Scan for the cell matching the given text and deliver its [x, y] coordinate at center. 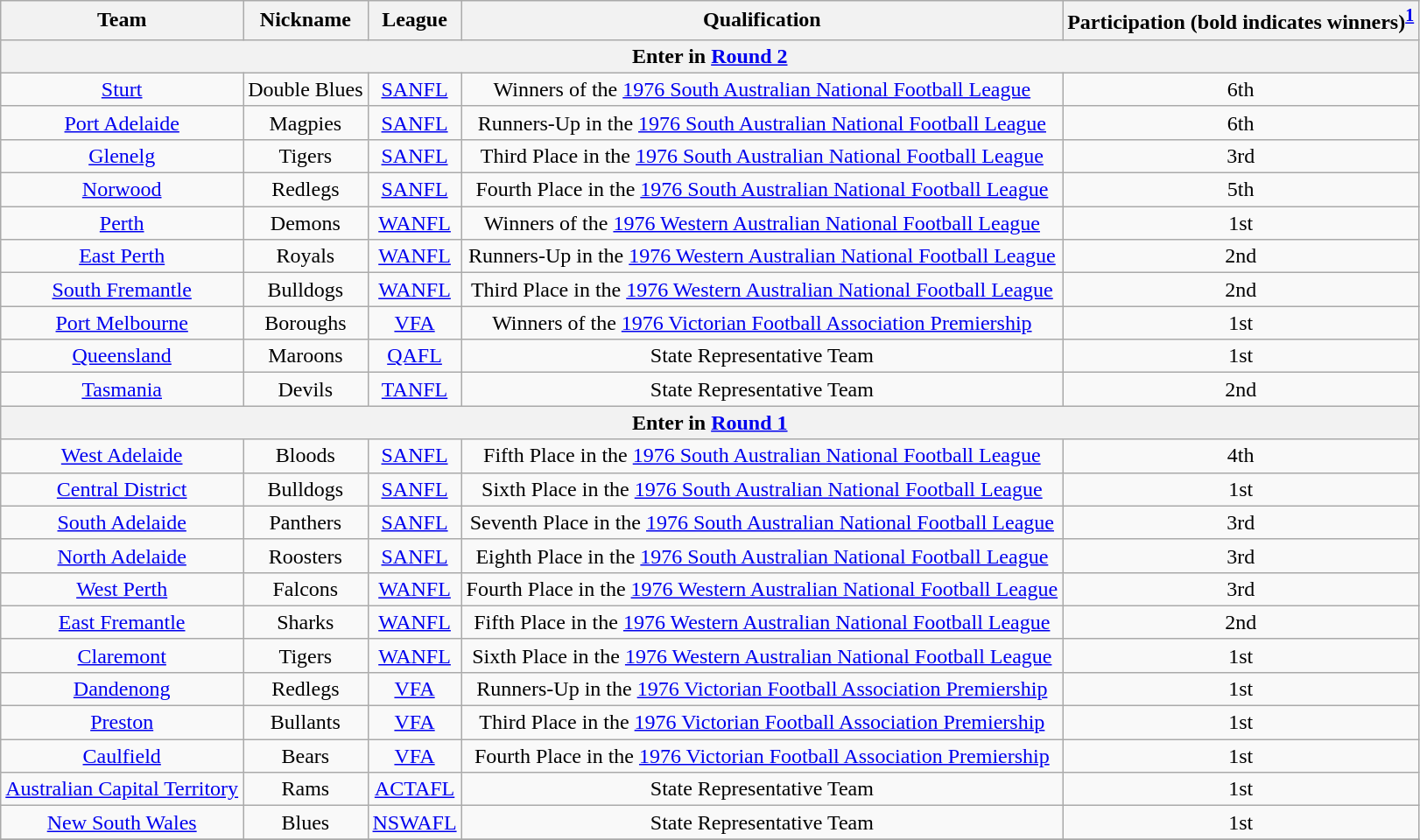
New South Wales [123, 822]
Dandenong [123, 689]
Third Place in the 1976 Western Australian National Football League [762, 290]
Magpies [306, 122]
Fourth Place in the 1976 Western Australian National Football League [762, 589]
Central District [123, 489]
5th [1241, 190]
Falcons [306, 589]
Panthers [306, 522]
Bloods [306, 456]
Enter in Round 1 [710, 423]
Runners-Up in the 1976 South Australian National Football League [762, 122]
West Perth [123, 589]
Fifth Place in the 1976 South Australian National Football League [762, 456]
Glenelg [123, 156]
Eighth Place in the 1976 South Australian National Football League [762, 556]
Rams [306, 789]
4th [1241, 456]
Sharks [306, 622]
North Adelaide [123, 556]
Bears [306, 756]
Royals [306, 256]
Fourth Place in the 1976 South Australian National Football League [762, 190]
Third Place in the 1976 South Australian National Football League [762, 156]
Fourth Place in the 1976 Victorian Football Association Premiership [762, 756]
Winners of the 1976 Western Australian National Football League [762, 223]
Double Blues [306, 89]
Runners-Up in the 1976 Western Australian National Football League [762, 256]
Preston [123, 723]
Sturt [123, 89]
Demons [306, 223]
ACTAFL [415, 789]
Norwood [123, 190]
Enter in Round 2 [710, 56]
Blues [306, 822]
Australian Capital Territory [123, 789]
Roosters [306, 556]
South Fremantle [123, 290]
Maroons [306, 356]
Port Melbourne [123, 323]
League [415, 21]
Queensland [123, 356]
Team [123, 21]
Winners of the 1976 Victorian Football Association Premiership [762, 323]
Runners-Up in the 1976 Victorian Football Association Premiership [762, 689]
South Adelaide [123, 522]
Bullants [306, 723]
Port Adelaide [123, 122]
Participation (bold indicates winners)1 [1241, 21]
East Fremantle [123, 622]
NSWAFL [415, 822]
Seventh Place in the 1976 South Australian National Football League [762, 522]
Qualification [762, 21]
West Adelaide [123, 456]
Perth [123, 223]
Winners of the 1976 South Australian National Football League [762, 89]
TANFL [415, 389]
Claremont [123, 655]
Third Place in the 1976 Victorian Football Association Premiership [762, 723]
Nickname [306, 21]
QAFL [415, 356]
East Perth [123, 256]
Caulfield [123, 756]
Sixth Place in the 1976 South Australian National Football League [762, 489]
Sixth Place in the 1976 Western Australian National Football League [762, 655]
Tasmania [123, 389]
Fifth Place in the 1976 Western Australian National Football League [762, 622]
Boroughs [306, 323]
Devils [306, 389]
